Determine the (X, Y) coordinate at the center of the cell enclosing the given text.  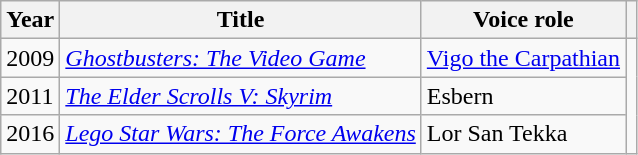
Ghostbusters: The Video Game (241, 58)
2016 (30, 134)
Esbern (523, 96)
Lor San Tekka (523, 134)
Lego Star Wars: The Force Awakens (241, 134)
The Elder Scrolls V: Skyrim (241, 96)
Year (30, 20)
Title (241, 20)
2009 (30, 58)
2011 (30, 96)
Vigo the Carpathian (523, 58)
Voice role (523, 20)
